Scan for the cell matching the given text and deliver its (X, Y) coordinate at center. 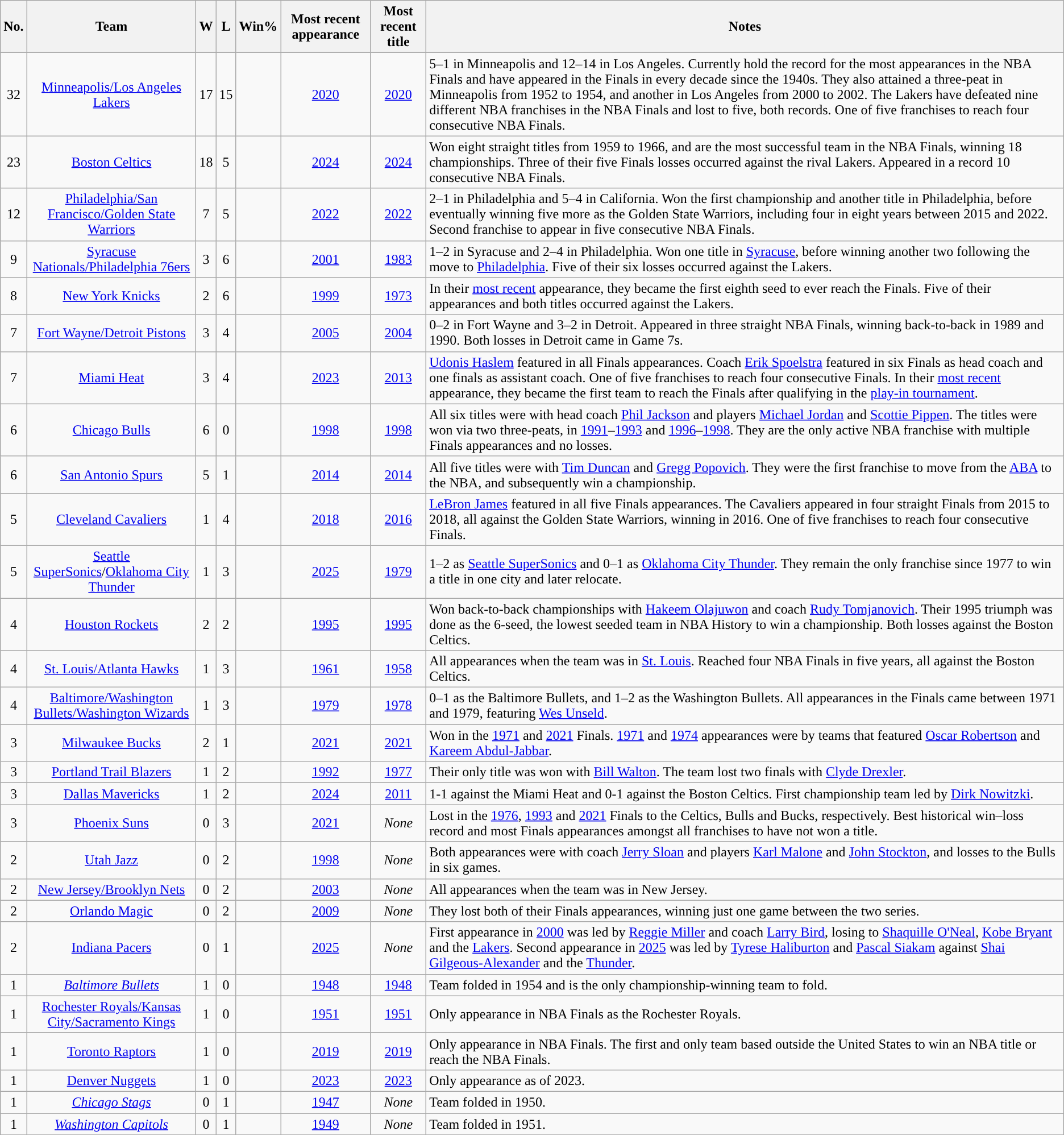
Indiana Pacers (111, 948)
1983 (398, 259)
Boston Celtics (111, 162)
Most recent appearance (326, 27)
1949 (326, 1124)
Cleveland Cavaliers (111, 519)
Baltimore Bullets (111, 985)
Milwaukee Bucks (111, 743)
Chicago Stags (111, 1102)
1947 (326, 1102)
Most recent title (398, 27)
Philadelphia/San Francisco/Golden State Warriors (111, 214)
W (206, 27)
L (226, 27)
Chicago Bulls (111, 430)
23 (14, 162)
2011 (398, 794)
All appearances when the team was in St. Louis. Reached four NBA Finals in five years, all against the Boston Celtics. (745, 669)
Team folded in 1951. (745, 1124)
Miami Heat (111, 378)
1958 (398, 669)
17 (206, 94)
1–2 as Seattle SuperSonics and 0–1 as Oklahoma City Thunder. They remain the only franchise since 1977 to win a title in one city and later relocate. (745, 571)
1992 (326, 772)
2013 (398, 378)
Minneapolis/Los Angeles Lakers (111, 94)
St. Louis/Atlanta Hawks (111, 669)
8 (14, 296)
2018 (326, 519)
Only appearance in NBA Finals as the Rochester Royals. (745, 1014)
Won in the 1971 and 2021 Finals. 1971 and 1974 appearances were by teams that featured Oscar Robertson and Kareem Abdul-Jabbar. (745, 743)
Orlando Magic (111, 911)
15 (226, 94)
9 (14, 259)
Only appearance as of 2023. (745, 1080)
32 (14, 94)
0–1 as the Baltimore Bullets, and 1–2 as the Washington Bullets. All appearances in the Finals came between 1971 and 1979, featuring Wes Unseld. (745, 706)
Toronto Raptors (111, 1051)
New York Knicks (111, 296)
Only appearance in NBA Finals. The first and only team based outside the United States to win an NBA title or reach the NBA Finals. (745, 1051)
Houston Rockets (111, 624)
Team (111, 27)
12 (14, 214)
2004 (398, 333)
18 (206, 162)
Their only title was won with Bill Walton. The team lost two finals with Clyde Drexler. (745, 772)
2001 (326, 259)
1973 (398, 296)
New Jersey/Brooklyn Nets (111, 889)
No. (14, 27)
2016 (398, 519)
All appearances when the team was in New Jersey. (745, 889)
Baltimore/Washington Bullets/Washington Wizards (111, 706)
1-1 against the Miami Heat and 0-1 against the Boston Celtics. First championship team led by Dirk Nowitzki. (745, 794)
Washington Capitols (111, 1124)
2003 (326, 889)
Notes (745, 27)
2005 (326, 333)
Portland Trail Blazers (111, 772)
Denver Nuggets (111, 1080)
Rochester Royals/Kansas City/Sacramento Kings (111, 1014)
San Antonio Spurs (111, 474)
Win% (258, 27)
Fort Wayne/Detroit Pistons (111, 333)
1961 (326, 669)
Seattle SuperSonics/Oklahoma City Thunder (111, 571)
Syracuse Nationals/Philadelphia 76ers (111, 259)
1978 (398, 706)
Phoenix Suns (111, 823)
Team folded in 1950. (745, 1102)
1977 (398, 772)
Both appearances were with coach Jerry Sloan and players Karl Malone and John Stockton, and losses to the Bulls in six games. (745, 860)
They lost both of their Finals appearances, winning just one game between the two series. (745, 911)
Team folded in 1954 and is the only championship-winning team to fold. (745, 985)
Dallas Mavericks (111, 794)
2009 (326, 911)
Utah Jazz (111, 860)
1999 (326, 296)
